Find where the given text appears and provide that cell's center as (x, y) coordinate. 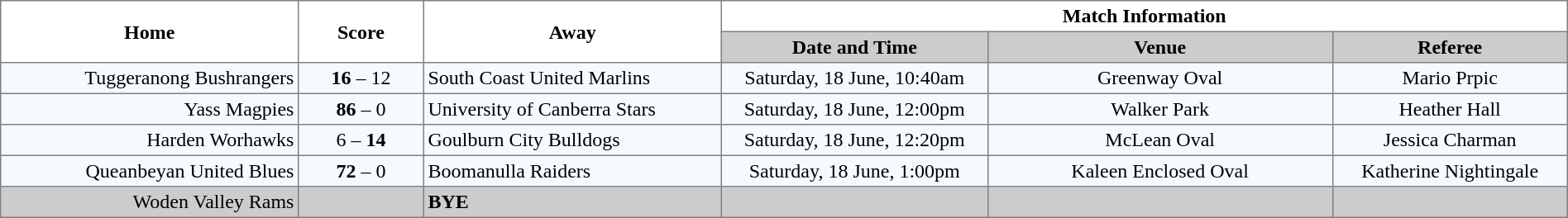
McLean Oval (1159, 140)
BYE (572, 202)
Home (150, 31)
Heather Hall (1450, 109)
Tuggeranong Bushrangers (150, 78)
Saturday, 18 June, 12:20pm (854, 140)
Saturday, 18 June, 10:40am (854, 78)
Katherine Nightingale (1450, 171)
Mario Prpic (1450, 78)
16 – 12 (361, 78)
Score (361, 31)
Jessica Charman (1450, 140)
Greenway Oval (1159, 78)
South Coast United Marlins (572, 78)
Woden Valley Rams (150, 202)
Walker Park (1159, 109)
Boomanulla Raiders (572, 171)
Referee (1450, 47)
Away (572, 31)
Yass Magpies (150, 109)
86 – 0 (361, 109)
Match Information (1145, 17)
Saturday, 18 June, 12:00pm (854, 109)
Date and Time (854, 47)
Goulburn City Bulldogs (572, 140)
72 – 0 (361, 171)
6 – 14 (361, 140)
Queanbeyan United Blues (150, 171)
Harden Worhawks (150, 140)
University of Canberra Stars (572, 109)
Kaleen Enclosed Oval (1159, 171)
Saturday, 18 June, 1:00pm (854, 171)
Venue (1159, 47)
